Detect which cell encompasses the target text, then output its (x, y) center coordinate. 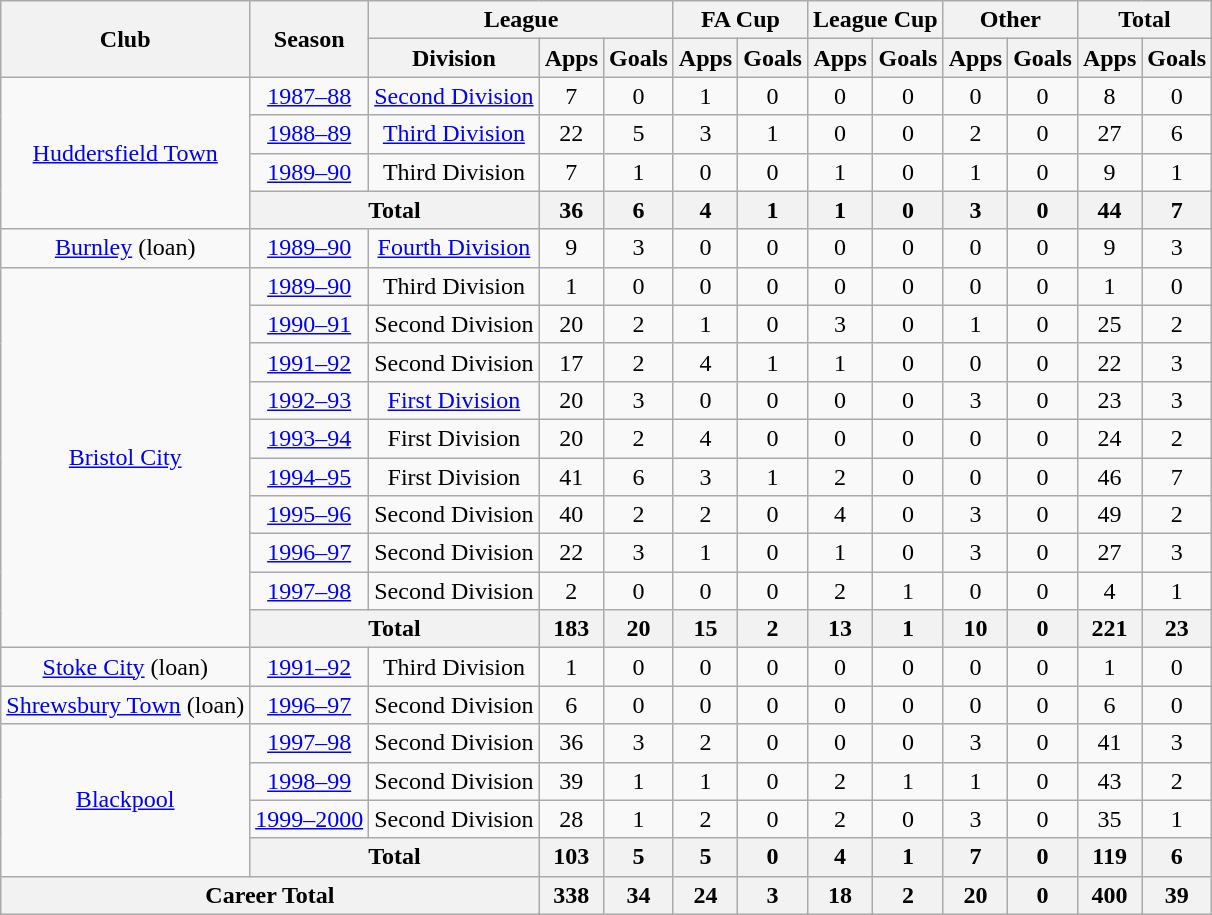
1988–89 (310, 134)
221 (1109, 629)
46 (1109, 477)
43 (1109, 781)
400 (1109, 895)
League Cup (875, 20)
13 (840, 629)
Division (454, 58)
49 (1109, 515)
119 (1109, 857)
Season (310, 39)
25 (1109, 324)
Stoke City (loan) (126, 667)
1995–96 (310, 515)
Career Total (270, 895)
103 (571, 857)
Shrewsbury Town (loan) (126, 705)
FA Cup (740, 20)
44 (1109, 210)
1994–95 (310, 477)
8 (1109, 96)
1993–94 (310, 438)
Bristol City (126, 458)
35 (1109, 819)
15 (705, 629)
338 (571, 895)
40 (571, 515)
10 (975, 629)
18 (840, 895)
Other (1010, 20)
Club (126, 39)
17 (571, 362)
1999–2000 (310, 819)
Burnley (loan) (126, 248)
1998–99 (310, 781)
League (522, 20)
Blackpool (126, 800)
28 (571, 819)
1990–91 (310, 324)
Huddersfield Town (126, 153)
Fourth Division (454, 248)
34 (639, 895)
1992–93 (310, 400)
1987–88 (310, 96)
183 (571, 629)
